Detect which cell encompasses the target text, then output its (x, y) center coordinate. 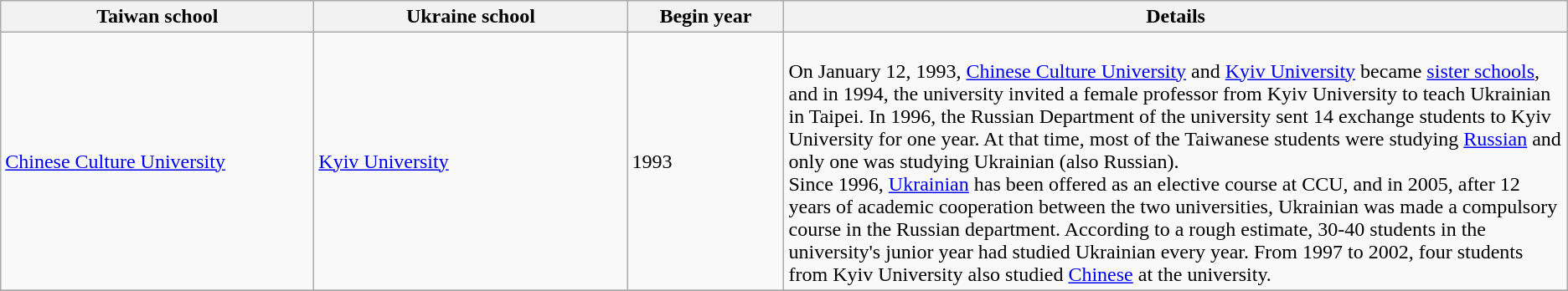
1993 (705, 161)
Details (1176, 17)
Ukraine school (471, 17)
Kyiv University (471, 161)
Begin year (705, 17)
Chinese Culture University (157, 161)
Taiwan school (157, 17)
